Detect which cell encompasses the target text, then output its (X, Y) center coordinate. 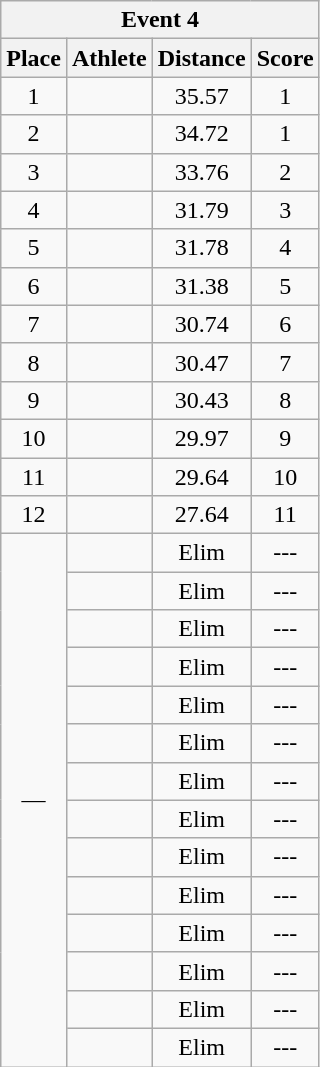
34.72 (202, 134)
30.47 (202, 362)
27.64 (202, 515)
Score (285, 58)
31.78 (202, 248)
Place (34, 58)
31.79 (202, 210)
30.74 (202, 324)
— (34, 800)
29.64 (202, 477)
29.97 (202, 438)
31.38 (202, 286)
Athlete (109, 58)
30.43 (202, 400)
Distance (202, 58)
Event 4 (160, 20)
35.57 (202, 96)
33.76 (202, 172)
12 (34, 515)
